Locate the cell with the specified text and output its [X, Y] center coordinate. 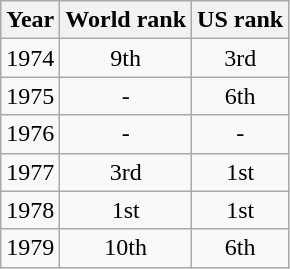
1974 [30, 58]
World rank [126, 20]
1978 [30, 210]
10th [126, 248]
1979 [30, 248]
9th [126, 58]
1977 [30, 172]
US rank [240, 20]
1976 [30, 134]
1975 [30, 96]
Year [30, 20]
